Scan for the cell matching the given text and deliver its (x, y) coordinate at center. 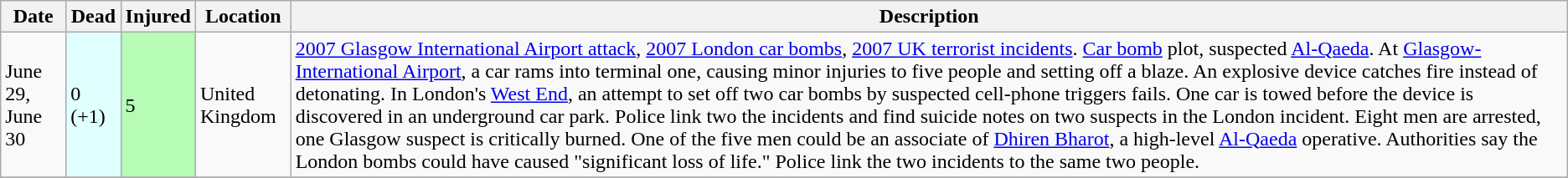
Dead (94, 17)
Description (929, 17)
Injured (157, 17)
United Kingdom (243, 105)
June 29, June 30 (34, 105)
Date (34, 17)
5 (157, 105)
0 (+1) (94, 105)
Location (243, 17)
